Search for the cell housing the specified text and yield its [X, Y] center coordinate. 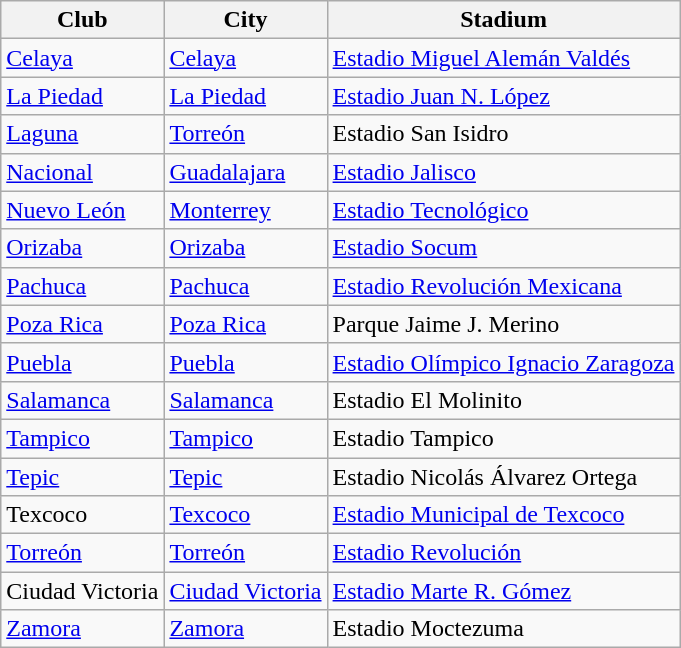
Nacional [82, 172]
Laguna [82, 134]
Estadio Tecnológico [504, 210]
Estadio El Molinito [504, 400]
Estadio Nicolás Álvarez Ortega [504, 477]
Estadio Revolución Mexicana [504, 286]
City [246, 20]
Nuevo León [82, 210]
Estadio Marte R. Gómez [504, 591]
Estadio Jalisco [504, 172]
Estadio Moctezuma [504, 629]
Estadio Municipal de Texcoco [504, 515]
Estadio Revolución [504, 553]
Estadio Olímpico Ignacio Zaragoza [504, 362]
Estadio Socum [504, 248]
Estadio Tampico [504, 438]
Estadio Miguel Alemán Valdés [504, 58]
Estadio San Isidro [504, 134]
Stadium [504, 20]
Guadalajara [246, 172]
Estadio Juan N. López [504, 96]
Parque Jaime J. Merino [504, 324]
Club [82, 20]
Monterrey [246, 210]
